Return the (x, y) coordinate for the center point of the cell that contains the specified text.  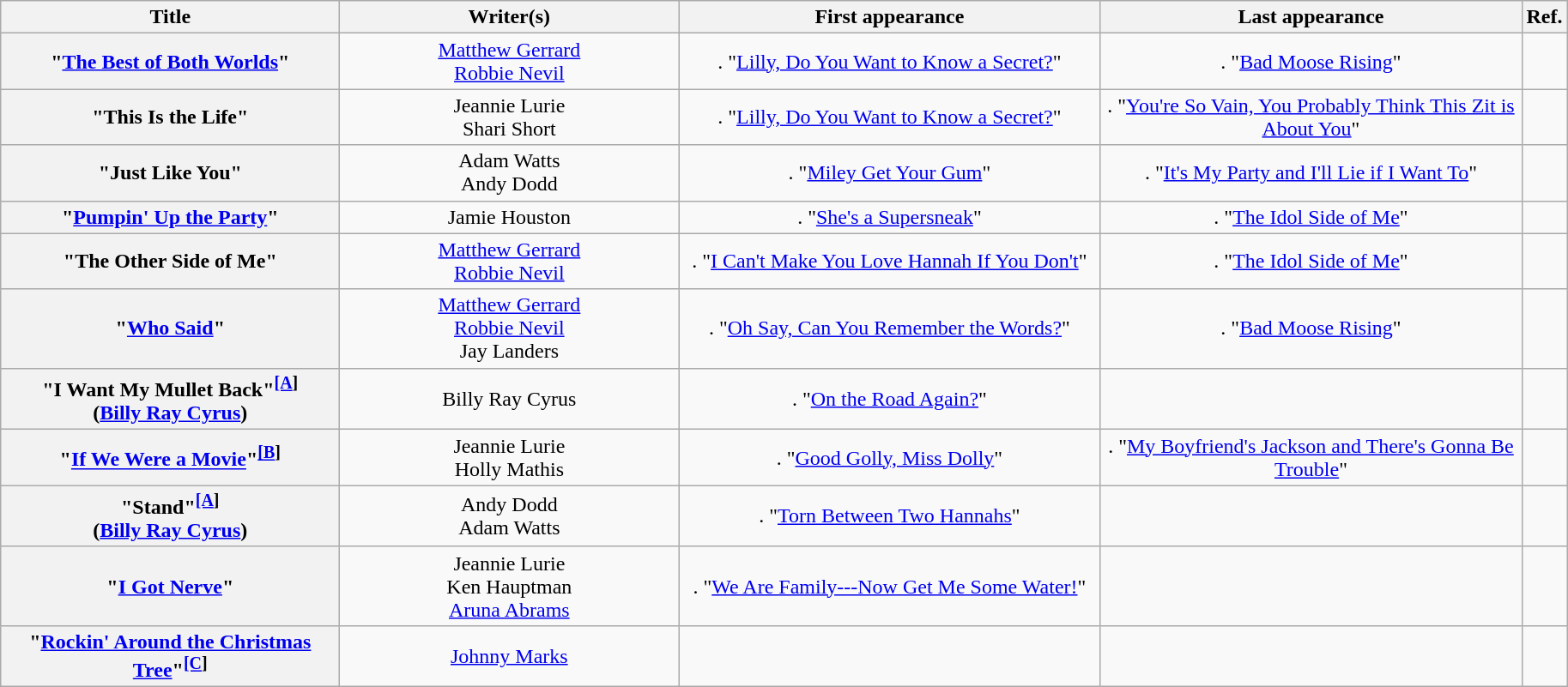
Jeannie Lurie Holly Mathis (510, 458)
"The Other Side of Me" (170, 261)
. "It's My Party and I'll Lie if I Want To" (1311, 173)
First appearance (889, 17)
Andy Dodd Adam Watts (510, 516)
"I Want My Mullet Back"[A] (Billy Ray Cyrus) (170, 399)
. "Miley Get Your Gum" (889, 173)
"Pumpin' Up the Party" (170, 217)
Writer(s) (510, 17)
. "She's a Supersneak" (889, 217)
"Just Like You" (170, 173)
. "My Boyfriend's Jackson and There's Gonna Be Trouble" (1311, 458)
. "We Are Family---Now Get Me Some Water!" (889, 586)
Last appearance (1311, 17)
"Rockin' Around the Christmas Tree"[C] (170, 656)
"Who Said" (170, 328)
Billy Ray Cyrus (510, 399)
"The Best of Both Worlds" (170, 62)
. "I Can't Make You Love Hannah If You Don't" (889, 261)
. "On the Road Again?" (889, 399)
Matthew Gerrard Robbie Nevil Jay Landers (510, 328)
. "Oh Say, Can You Remember the Words?" (889, 328)
"This Is the Life" (170, 117)
"I Got Nerve" (170, 586)
. "Good Golly, Miss Dolly" (889, 458)
Jamie Houston (510, 217)
Jeannie Lurie Ken Hauptman Aruna Abrams (510, 586)
. "Torn Between Two Hannahs" (889, 516)
Title (170, 17)
"If We Were a Movie"[B] (170, 458)
Jeannie Lurie Shari Short (510, 117)
Ref. (1545, 17)
"Stand"[A] (Billy Ray Cyrus) (170, 516)
Johnny Marks (510, 656)
. "You're So Vain, You Probably Think This Zit is About You" (1311, 117)
Adam Watts Andy Dodd (510, 173)
